Identify which cell holds the provided text, then report its [X, Y] central coordinate. 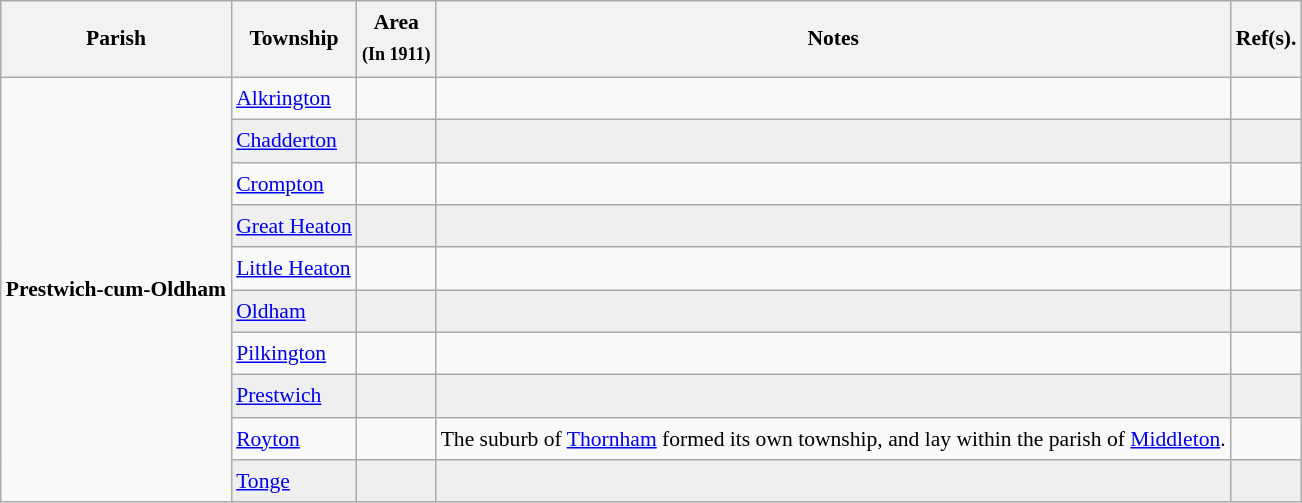
Notes [834, 39]
Parish [116, 39]
Oldham [294, 312]
Little Heaton [294, 270]
Chadderton [294, 142]
Prestwich-cum-Oldham [116, 290]
Royton [294, 440]
Crompton [294, 184]
Township [294, 39]
The suburb of Thornham formed its own township, and lay within the parish of Middleton. [834, 440]
Alkrington [294, 100]
Great Heaton [294, 226]
Prestwich [294, 396]
Ref(s). [1266, 39]
Tonge [294, 482]
Area(In 1911) [396, 39]
Pilkington [294, 354]
